Provide the (X, Y) coordinate of the cell's center where the given text is located.  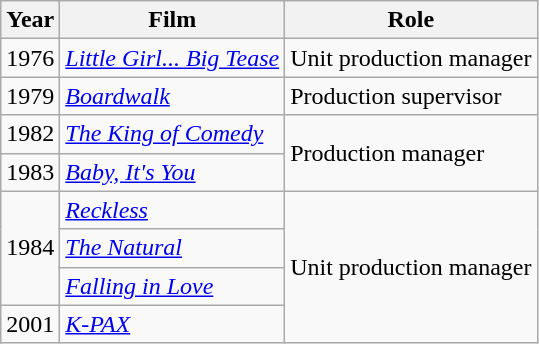
1983 (30, 172)
1979 (30, 96)
1984 (30, 248)
Year (30, 20)
Little Girl... Big Tease (172, 58)
Film (172, 20)
The King of Comedy (172, 134)
The Natural (172, 248)
Reckless (172, 210)
Production manager (411, 153)
2001 (30, 324)
Falling in Love (172, 286)
K-PAX (172, 324)
1982 (30, 134)
1976 (30, 58)
Production supervisor (411, 96)
Baby, It's You (172, 172)
Boardwalk (172, 96)
Role (411, 20)
